Find where the given text appears and provide that cell's center as [X, Y] coordinate. 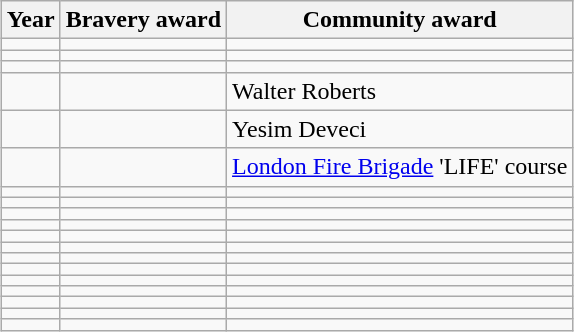
Year [30, 20]
Yesim Deveci [400, 129]
London Fire Brigade 'LIFE' course [400, 167]
Walter Roberts [400, 91]
Community award [400, 20]
Bravery award [143, 20]
